Determine the [X, Y] coordinate at the center of the cell enclosing the given text.  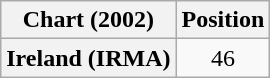
Position [223, 20]
46 [223, 58]
Chart (2002) [88, 20]
Ireland (IRMA) [88, 58]
